Provide the (X, Y) coordinate of the cell's center where the given text is located.  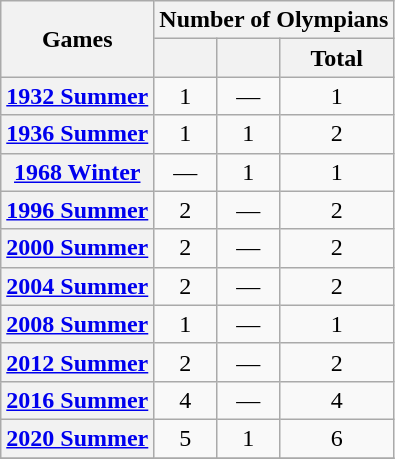
1968 Winter (78, 172)
5 (186, 438)
2020 Summer (78, 438)
Total (337, 58)
2000 Summer (78, 248)
Number of Olympians (274, 20)
2008 Summer (78, 324)
1936 Summer (78, 134)
6 (337, 438)
2016 Summer (78, 400)
1932 Summer (78, 96)
2012 Summer (78, 362)
Games (78, 39)
2004 Summer (78, 286)
1996 Summer (78, 210)
